Return [X, Y] of the center of cell containing provided text 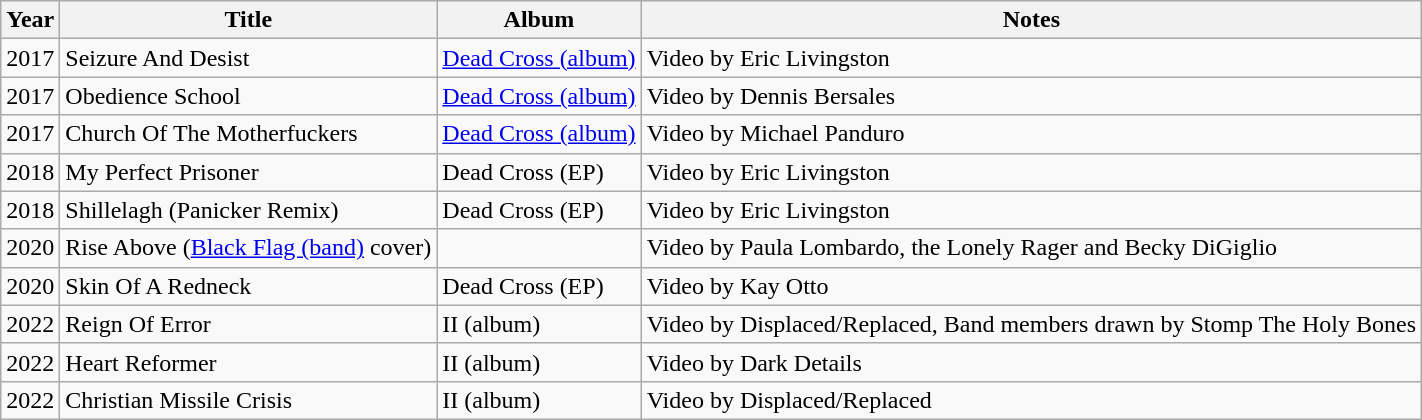
Shillelagh (Panicker Remix) [248, 210]
Video by Michael Panduro [1031, 134]
Title [248, 20]
Seizure And Desist [248, 58]
Notes [1031, 20]
Rise Above (Black Flag (band) cover) [248, 248]
Video by Kay Otto [1031, 286]
Church Of The Motherfuckers [248, 134]
Heart Reformer [248, 362]
Obedience School [248, 96]
Christian Missile Crisis [248, 400]
Year [30, 20]
Video by Paula Lombardo, the Lonely Rager and Becky DiGiglio [1031, 248]
Skin Of A Redneck [248, 286]
Video by Displaced/Replaced [1031, 400]
My Perfect Prisoner [248, 172]
Video by Dark Details [1031, 362]
Video by Dennis Bersales [1031, 96]
Reign Of Error [248, 324]
Album [539, 20]
Video by Displaced/Replaced, Band members drawn by Stomp The Holy Bones [1031, 324]
